For the text-containing cell, return its midpoint in [x, y] coordinate format. 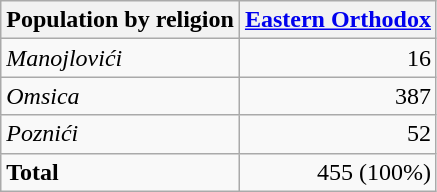
Omsica [120, 96]
387 [338, 96]
455 (100%) [338, 172]
Poznići [120, 134]
52 [338, 134]
16 [338, 58]
Eastern Orthodox [338, 20]
Population by religion [120, 20]
Total [120, 172]
Manojlovići [120, 58]
